Capture the cell that displays the provided text and extract its (X, Y) central coordinate. 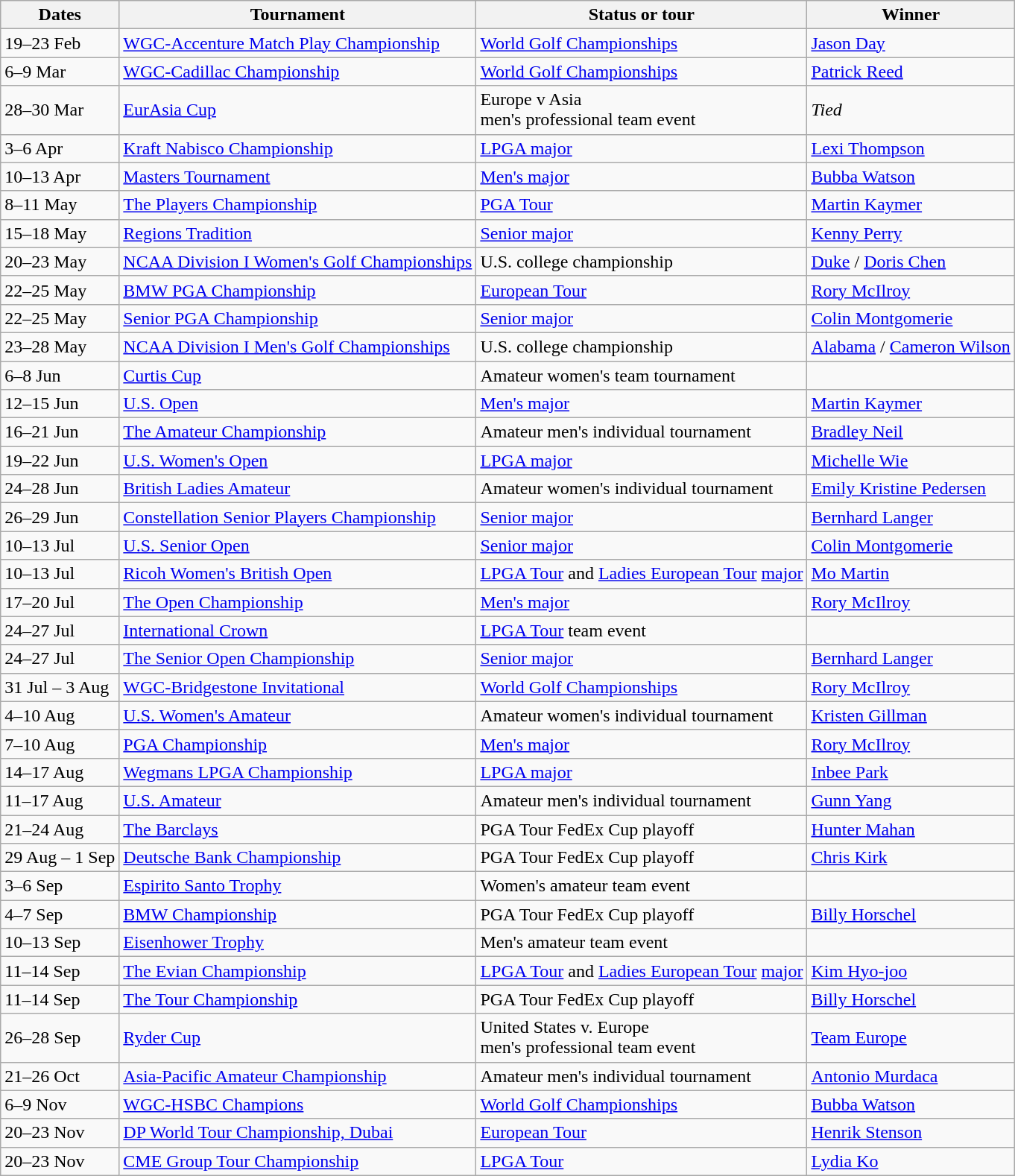
Mo Martin (911, 574)
Dates (60, 15)
Inbee Park (911, 772)
Gunn Yang (911, 800)
Kenny Perry (911, 233)
Senior PGA Championship (298, 318)
Curtis Cup (298, 375)
Wegmans LPGA Championship (298, 772)
19–22 Jun (60, 461)
WGC-HSBC Champions (298, 1104)
DP World Tour Championship, Dubai (298, 1133)
15–18 May (60, 233)
23–28 May (60, 347)
International Crown (298, 630)
Deutsche Bank Championship (298, 858)
17–20 Jul (60, 602)
8–11 May (60, 205)
Winner (911, 15)
PGA Championship (298, 744)
The Tour Championship (298, 999)
28–30 Mar (60, 110)
Bradley Neil (911, 432)
U.S. Women's Open (298, 461)
4–10 Aug (60, 715)
Team Europe (911, 1037)
14–17 Aug (60, 772)
Jason Day (911, 43)
31 Jul – 3 Aug (60, 687)
NCAA Division I Men's Golf Championships (298, 347)
Ryder Cup (298, 1037)
10–13 Sep (60, 943)
The Amateur Championship (298, 432)
British Ladies Amateur (298, 489)
EurAsia Cup (298, 110)
PGA Tour (642, 205)
3–6 Sep (60, 886)
26–29 Jun (60, 517)
BMW PGA Championship (298, 290)
Antonio Murdaca (911, 1076)
CME Group Tour Championship (298, 1161)
24–28 Jun (60, 489)
Alabama / Cameron Wilson (911, 347)
Tied (911, 110)
16–21 Jun (60, 432)
WGC-Cadillac Championship (298, 72)
19–23 Feb (60, 43)
21–24 Aug (60, 829)
29 Aug – 1 Sep (60, 858)
Kim Hyo-joo (911, 971)
4–7 Sep (60, 914)
Europe v Asiamen's professional team event (642, 110)
The Evian Championship (298, 971)
LPGA Tour (642, 1161)
26–28 Sep (60, 1037)
The Senior Open Championship (298, 659)
Regions Tradition (298, 233)
Tournament (298, 15)
Kraft Nabisco Championship (298, 148)
Patrick Reed (911, 72)
20–23 May (60, 262)
The Barclays (298, 829)
Emily Kristine Pedersen (911, 489)
WGC-Bridgestone Invitational (298, 687)
Status or tour (642, 15)
Amateur women's team tournament (642, 375)
WGC-Accenture Match Play Championship (298, 43)
11–17 Aug (60, 800)
NCAA Division I Women's Golf Championships (298, 262)
United States v. Europemen's professional team event (642, 1037)
Kristen Gillman (911, 715)
The Open Championship (298, 602)
U.S. Open (298, 404)
7–10 Aug (60, 744)
Men's amateur team event (642, 943)
Masters Tournament (298, 177)
Lexi Thompson (911, 148)
U.S. Senior Open (298, 546)
LPGA Tour team event (642, 630)
Lydia Ko (911, 1161)
BMW Championship (298, 914)
Eisenhower Trophy (298, 943)
6–9 Nov (60, 1104)
U.S. Women's Amateur (298, 715)
Asia-Pacific Amateur Championship (298, 1076)
3–6 Apr (60, 148)
Hunter Mahan (911, 829)
Women's amateur team event (642, 886)
21–26 Oct (60, 1076)
Espirito Santo Trophy (298, 886)
The Players Championship (298, 205)
U.S. Amateur (298, 800)
6–8 Jun (60, 375)
Henrik Stenson (911, 1133)
Duke / Doris Chen (911, 262)
Chris Kirk (911, 858)
Ricoh Women's British Open (298, 574)
6–9 Mar (60, 72)
Constellation Senior Players Championship (298, 517)
12–15 Jun (60, 404)
10–13 Apr (60, 177)
Michelle Wie (911, 461)
